For the text-containing cell, return its midpoint in (X, Y) coordinate format. 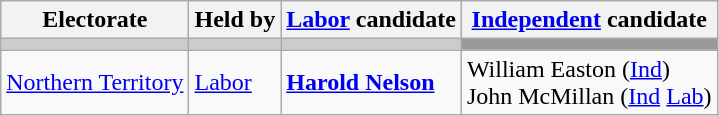
William Easton (Ind)John McMillan (Ind Lab) (589, 82)
Harold Nelson (372, 82)
Labor (235, 82)
Northern Territory (95, 82)
Electorate (95, 20)
Independent candidate (589, 20)
Held by (235, 20)
Labor candidate (372, 20)
